From the cell containing the given text, extract its center point as (x, y) coordinate. 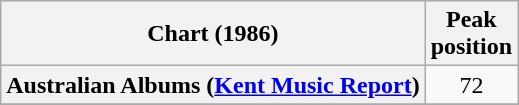
Australian Albums (Kent Music Report) (213, 85)
72 (471, 85)
Peakposition (471, 34)
Chart (1986) (213, 34)
